Provide the (x, y) coordinate of the cell's center where the given text is located.  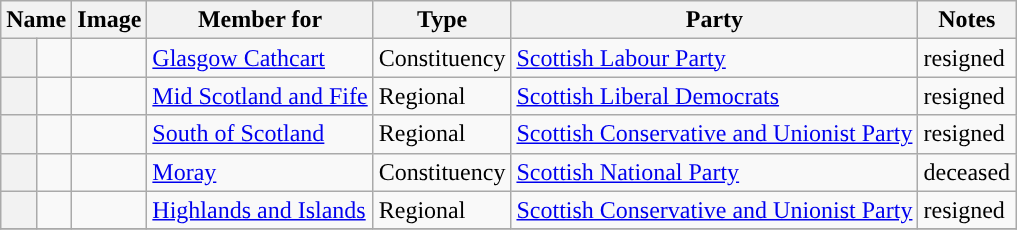
deceased (967, 172)
Highlands and Islands (260, 210)
Notes (967, 20)
Mid Scotland and Fife (260, 96)
Glasgow Cathcart (260, 58)
Member for (260, 20)
Party (714, 20)
South of Scotland (260, 134)
Moray (260, 172)
Scottish Liberal Democrats (714, 96)
Name (36, 20)
Type (442, 20)
Image (110, 20)
Scottish Labour Party (714, 58)
Scottish National Party (714, 172)
